Detect which cell encompasses the target text, then output its (X, Y) center coordinate. 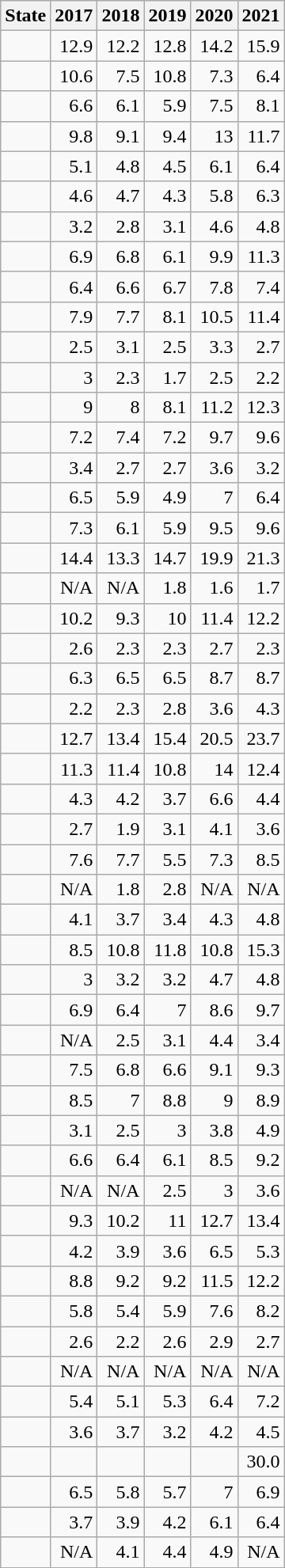
1.6 (214, 588)
11.2 (214, 408)
15.4 (168, 738)
12.9 (74, 46)
23.7 (261, 738)
13 (214, 136)
10.6 (74, 76)
12.3 (261, 408)
8.2 (261, 1311)
6.7 (168, 287)
19.9 (214, 558)
14.4 (74, 558)
2.9 (214, 1342)
5.5 (168, 859)
14.2 (214, 46)
8.9 (261, 1100)
21.3 (261, 558)
11.8 (168, 950)
12.8 (168, 46)
State (25, 16)
15.3 (261, 950)
9.5 (214, 528)
3.3 (214, 347)
5.7 (168, 1492)
20.5 (214, 738)
11.7 (261, 136)
15.9 (261, 46)
10.5 (214, 317)
13.3 (120, 558)
2018 (120, 16)
2019 (168, 16)
12.4 (261, 769)
8 (120, 408)
9.9 (214, 256)
9.4 (168, 136)
11.5 (214, 1281)
2020 (214, 16)
14 (214, 769)
1.9 (120, 829)
7.8 (214, 287)
30.0 (261, 1462)
3.8 (214, 1130)
7.9 (74, 317)
8.6 (214, 1010)
14.7 (168, 558)
2017 (74, 16)
10 (168, 618)
9.8 (74, 136)
2021 (261, 16)
11 (168, 1221)
